Determine the [x, y] coordinate at the center of the cell enclosing the given text.  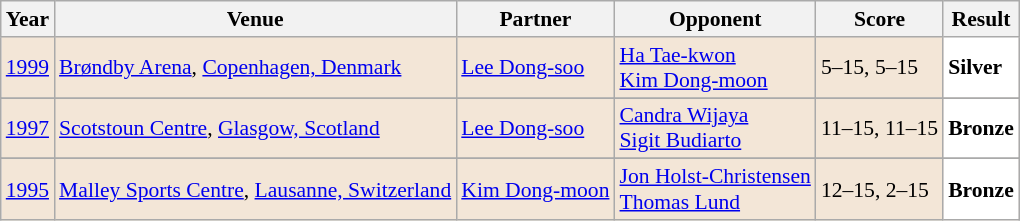
Partner [535, 19]
Ha Tae-kwon Kim Dong-moon [714, 68]
11–15, 11–15 [880, 128]
Kim Dong-moon [535, 190]
Score [880, 19]
1997 [28, 128]
Jon Holst-Christensen Thomas Lund [714, 190]
Candra Wijaya Sigit Budiarto [714, 128]
Silver [981, 68]
Opponent [714, 19]
Result [981, 19]
Venue [255, 19]
12–15, 2–15 [880, 190]
Brøndby Arena, Copenhagen, Denmark [255, 68]
Scotstoun Centre, Glasgow, Scotland [255, 128]
5–15, 5–15 [880, 68]
1999 [28, 68]
1995 [28, 190]
Year [28, 19]
Malley Sports Centre, Lausanne, Switzerland [255, 190]
